Search for the cell housing the specified text and yield its [X, Y] center coordinate. 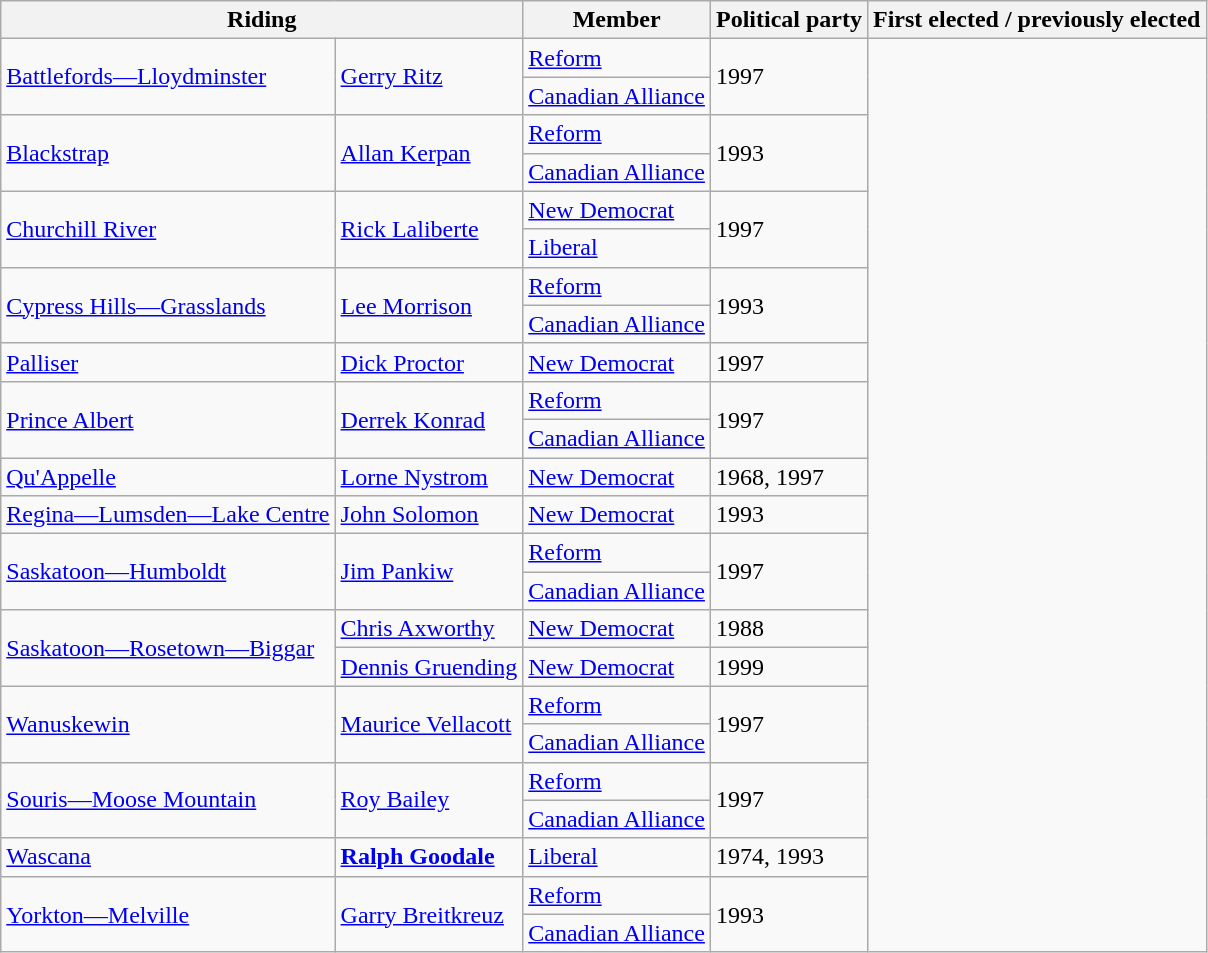
Derrek Konrad [429, 419]
Allan Kerpan [429, 153]
Rick Laliberte [429, 229]
1999 [788, 667]
Dick Proctor [429, 362]
Palliser [168, 362]
Chris Axworthy [429, 629]
Gerry Ritz [429, 77]
First elected / previously elected [1036, 20]
Wanuskewin [168, 724]
Member [617, 20]
Battlefords—Lloydminster [168, 77]
Cypress Hills—Grasslands [168, 305]
Yorkton—Melville [168, 914]
Qu'Appelle [168, 477]
Garry Breitkreuz [429, 914]
Regina—Lumsden—Lake Centre [168, 515]
1988 [788, 629]
Prince Albert [168, 419]
Souris—Moose Mountain [168, 800]
John Solomon [429, 515]
Jim Pankiw [429, 572]
Blackstrap [168, 153]
Saskatoon—Rosetown—Biggar [168, 648]
1974, 1993 [788, 857]
Dennis Gruending [429, 667]
Saskatoon—Humboldt [168, 572]
Churchill River [168, 229]
Roy Bailey [429, 800]
Riding [262, 20]
Lorne Nystrom [429, 477]
Political party [788, 20]
Ralph Goodale [429, 857]
Maurice Vellacott [429, 724]
Wascana [168, 857]
Lee Morrison [429, 305]
1968, 1997 [788, 477]
